For the text-containing cell, return its midpoint in (x, y) coordinate format. 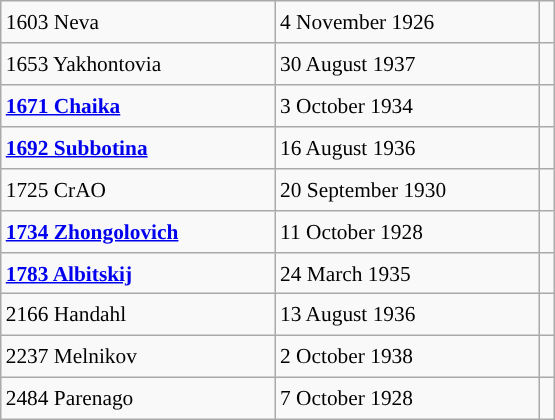
30 August 1937 (407, 64)
1734 Zhongolovich (138, 231)
11 October 1928 (407, 231)
24 March 1935 (407, 273)
7 October 1928 (407, 399)
1725 CrAO (138, 189)
2166 Handahl (138, 315)
1603 Neva (138, 22)
1783 Albitskij (138, 273)
1692 Subbotina (138, 148)
2237 Melnikov (138, 357)
3 October 1934 (407, 106)
4 November 1926 (407, 22)
13 August 1936 (407, 315)
16 August 1936 (407, 148)
1653 Yakhontovia (138, 64)
2 October 1938 (407, 357)
1671 Chaika (138, 106)
20 September 1930 (407, 189)
2484 Parenago (138, 399)
